Provide the (x, y) coordinate of the cell's center where the given text is located.  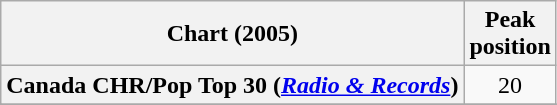
Canada CHR/Pop Top 30 (Radio & Records) (232, 85)
20 (510, 85)
Chart (2005) (232, 34)
Peakposition (510, 34)
